Return the [x, y] coordinate for the center point of the cell that contains the specified text.  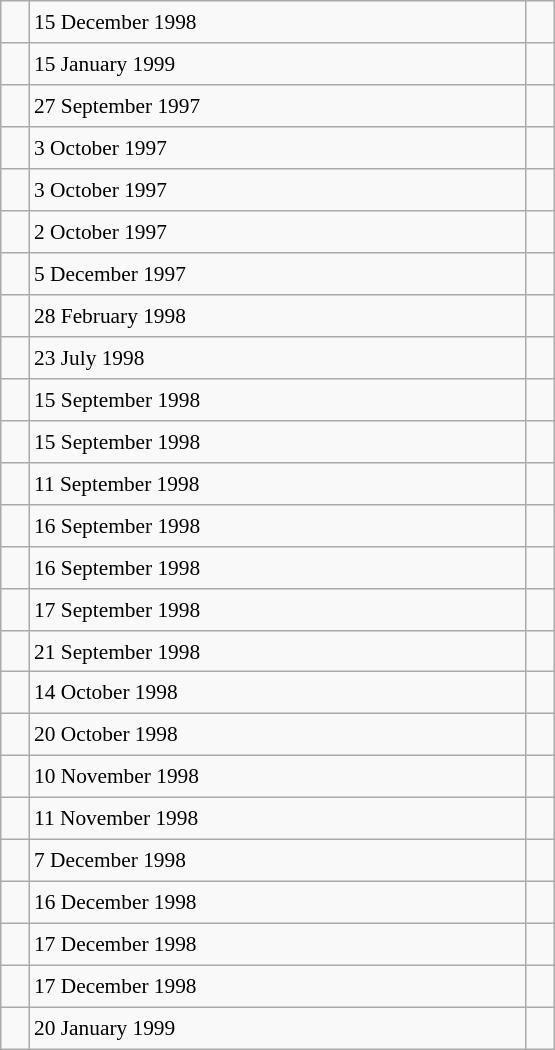
28 February 1998 [278, 316]
16 December 1998 [278, 903]
20 January 1999 [278, 1028]
2 October 1997 [278, 232]
23 July 1998 [278, 358]
11 November 1998 [278, 819]
11 September 1998 [278, 483]
15 January 1999 [278, 64]
15 December 1998 [278, 22]
17 September 1998 [278, 609]
14 October 1998 [278, 693]
5 December 1997 [278, 274]
7 December 1998 [278, 861]
21 September 1998 [278, 651]
10 November 1998 [278, 777]
27 September 1997 [278, 106]
20 October 1998 [278, 735]
